Return (X, Y) of the center of cell containing provided text 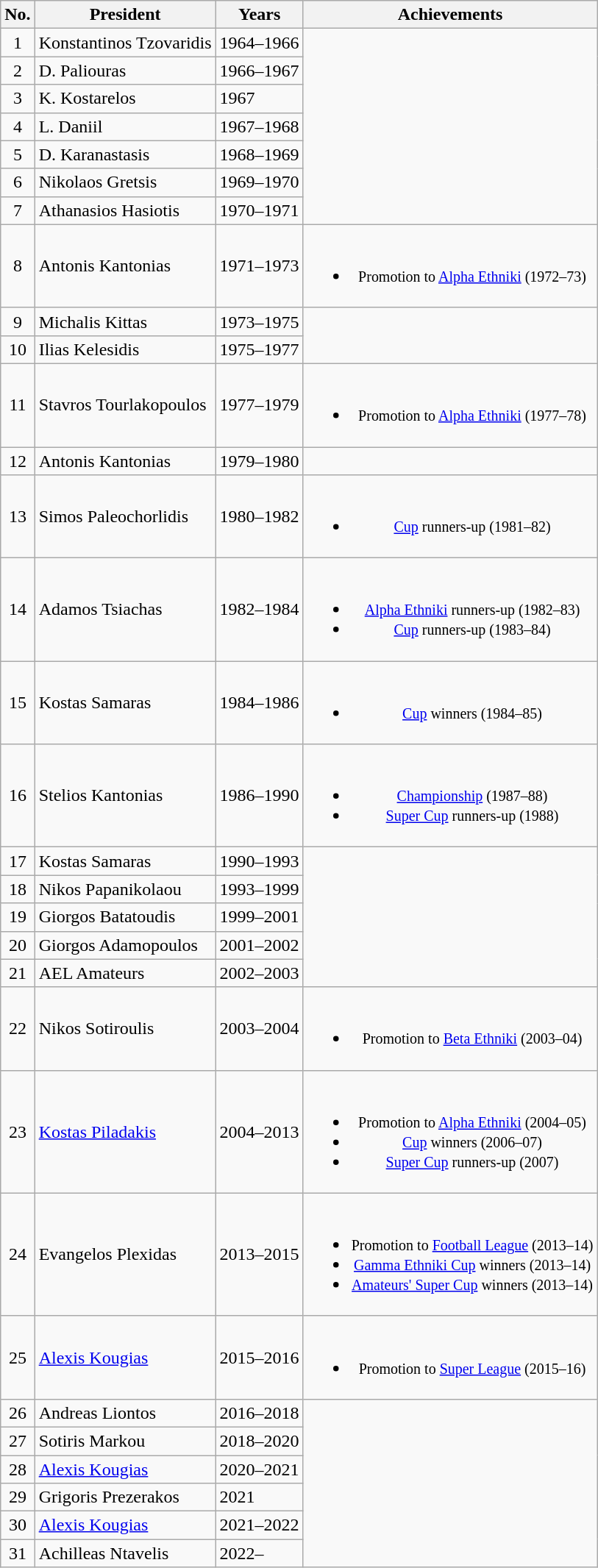
Giorgos Adamopoulos (125, 945)
2021 (259, 1497)
1971–1973 (259, 266)
1968–1969 (259, 154)
19 (18, 917)
Adamos Tsiachas (125, 610)
2002–2003 (259, 973)
Promotion to Alpha Ethniki (1972–73) (450, 266)
Sotiris Markou (125, 1441)
2015–2016 (259, 1358)
Championship (1987–88)Super Cup runners-up (1988) (450, 796)
5 (18, 154)
14 (18, 610)
23 (18, 1131)
1984–1986 (259, 703)
Athanasios Hasiotis (125, 210)
15 (18, 703)
Nikos Papanikolaou (125, 889)
2004–2013 (259, 1131)
2001–2002 (259, 945)
28 (18, 1469)
Giorgos Batatoudis (125, 917)
1973–1975 (259, 321)
26 (18, 1413)
24 (18, 1255)
12 (18, 461)
13 (18, 516)
Ilias Kelesidis (125, 349)
1999–2001 (259, 917)
8 (18, 266)
2016–2018 (259, 1413)
2022– (259, 1553)
Promotion to Beta Ethniki (2003–04) (450, 1028)
27 (18, 1441)
Cup runners-up (1981–82) (450, 516)
Promotion to Alpha Ethniki (2004–05)Cup winners (2006–07)Super Cup runners-up (2007) (450, 1131)
1967 (259, 99)
11 (18, 405)
2021–2022 (259, 1525)
29 (18, 1497)
1986–1990 (259, 796)
Promotion to Football League (2013–14)Gamma Ethniki Cup winners (2013–14)Amateurs' Super Cup winners (2013–14) (450, 1255)
10 (18, 349)
16 (18, 796)
1 (18, 43)
9 (18, 321)
18 (18, 889)
President (125, 15)
Nikos Sotiroulis (125, 1028)
21 (18, 973)
2018–2020 (259, 1441)
1979–1980 (259, 461)
1980–1982 (259, 516)
AEL Amateurs (125, 973)
Promotion to Super League (2015–16) (450, 1358)
4 (18, 126)
Achievements (450, 15)
Evangelos Plexidas (125, 1255)
Michalis Kittas (125, 321)
D. Paliouras (125, 71)
Stavros Tourlakopoulos (125, 405)
7 (18, 210)
1966–1967 (259, 71)
17 (18, 861)
Grigoris Prezerakos (125, 1497)
L. Daniil (125, 126)
3 (18, 99)
25 (18, 1358)
K. Kostarelos (125, 99)
Simos Paleochorlidis (125, 516)
No. (18, 15)
Alpha Ethniki runners-up (1982–83)Cup runners-up (1983–84) (450, 610)
22 (18, 1028)
Cup winners (1984–85) (450, 703)
20 (18, 945)
1982–1984 (259, 610)
Nikolaos Gretsis (125, 182)
1969–1970 (259, 182)
D. Karanastasis (125, 154)
1975–1977 (259, 349)
Promotion to Alpha Ethniki (1977–78) (450, 405)
Andreas Liontos (125, 1413)
1977–1979 (259, 405)
Achilleas Ntavelis (125, 1553)
30 (18, 1525)
1993–1999 (259, 889)
Years (259, 15)
Konstantinos Tzovaridis (125, 43)
2013–2015 (259, 1255)
Kostas Piladakis (125, 1131)
Stelios Kantonias (125, 796)
2 (18, 71)
1967–1968 (259, 126)
2020–2021 (259, 1469)
31 (18, 1553)
1990–1993 (259, 861)
1964–1966 (259, 43)
1970–1971 (259, 210)
6 (18, 182)
2003–2004 (259, 1028)
